Find where the given text appears and provide that cell's center as (x, y) coordinate. 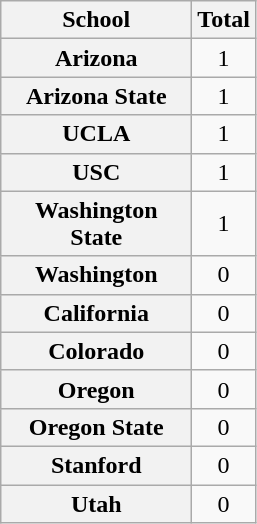
School (96, 20)
Utah (96, 503)
UCLA (96, 134)
Washington (96, 275)
Stanford (96, 465)
Colorado (96, 351)
Oregon State (96, 427)
California (96, 313)
Total (224, 20)
Arizona State (96, 96)
Arizona (96, 58)
Washington State (96, 224)
Oregon (96, 389)
USC (96, 172)
